Scan for the cell matching the given text and deliver its [X, Y] coordinate at center. 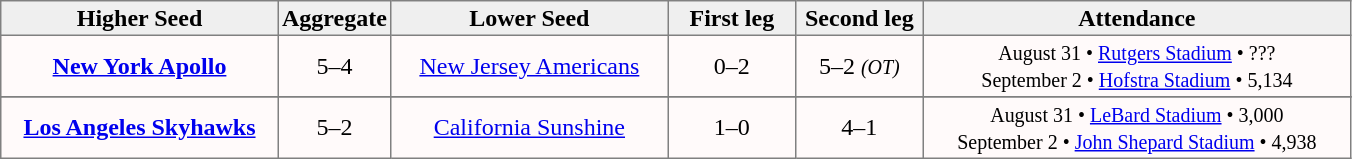
First leg [732, 18]
California Sunshine [530, 128]
Attendance [1137, 18]
Los Angeles Skyhawks [140, 128]
5–4 [334, 66]
5–2 (OT) [860, 66]
August 31 • Rutgers Stadium • ???September 2 • Hofstra Stadium • 5,134 [1137, 66]
0–2 [732, 66]
August 31 • LeBard Stadium • 3,000September 2 • John Shepard Stadium • 4,938 [1137, 128]
Lower Seed [530, 18]
5–2 [334, 128]
1–0 [732, 128]
Higher Seed [140, 18]
4–1 [860, 128]
New York Apollo [140, 66]
Second leg [860, 18]
New Jersey Americans [530, 66]
Aggregate [334, 18]
